Return the [X, Y] coordinate for the center point of the cell that contains the specified text.  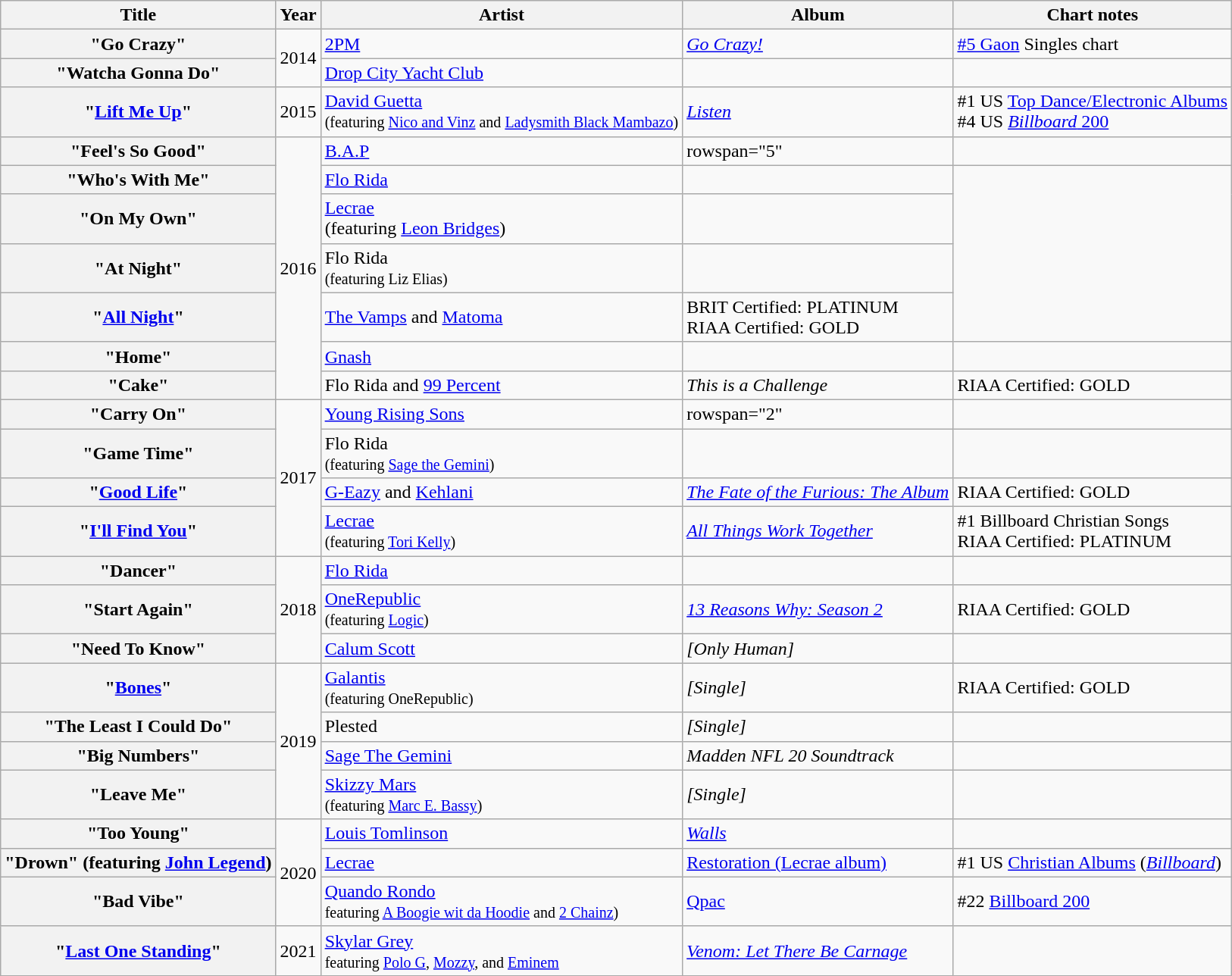
Flo Rida and 99 Percent [502, 385]
Skizzy Mars(featuring Marc E. Bassy) [502, 794]
[Only Human] [818, 649]
"Cake" [138, 385]
Skylar Grey featuring Polo G, Mozzy, and Eminem [502, 950]
"I'll Find You" [138, 532]
2014 [299, 58]
The Fate of the Furious: The Album [818, 493]
Go Crazy! [818, 44]
Flo Rida(featuring Sage the Gemini) [502, 453]
"Home" [138, 356]
#1 US Top Dance/Electronic Albums#4 US Billboard 200 [1093, 112]
"Big Numbers" [138, 755]
"At Night" [138, 268]
2015 [299, 112]
#5 Gaon Singles chart [1093, 44]
Galantis(featuring OneRepublic) [502, 688]
2016 [299, 268]
OneRepublic(featuring Logic) [502, 609]
G-Eazy and Kehlani [502, 493]
#1 US Christian Albums (Billboard) [1093, 862]
#1 Billboard Christian Songs RIAA Certified: PLATINUM [1093, 532]
2018 [299, 609]
"Game Time" [138, 453]
Quando Rondo featuring A Boogie wit da Hoodie and 2 Chainz) [502, 902]
David Guetta(featuring Nico and Vinz and Ladysmith Black Mambazo) [502, 112]
Album [818, 15]
2019 [299, 741]
"On My Own" [138, 218]
"Drown" (featuring John Legend) [138, 862]
13 Reasons Why: Season 2 [818, 609]
Young Rising Sons [502, 414]
#22 Billboard 200 [1093, 902]
rowspan="2" [818, 414]
Calum Scott [502, 649]
"Bones" [138, 688]
Drop City Yacht Club [502, 73]
"Who's With Me" [138, 180]
Restoration (Lecrae album) [818, 862]
"Last One Standing" [138, 950]
Year [299, 15]
Title [138, 15]
Lecrae(featuring Leon Bridges) [502, 218]
Listen [818, 112]
"Good Life" [138, 493]
B.A.P [502, 151]
"Need To Know" [138, 649]
Lecrae(featuring Tori Kelly) [502, 532]
Louis Tomlinson [502, 834]
Sage The Gemini [502, 755]
"Feel's So Good" [138, 151]
Artist [502, 15]
Lecrae [502, 862]
Flo Rida(featuring Liz Elias) [502, 268]
"Dancer" [138, 571]
Venom: Let There Be Carnage [818, 950]
All Things Work Together [818, 532]
"Leave Me" [138, 794]
2021 [299, 950]
BRIT Certified: PLATINUMRIAA Certified: GOLD [818, 317]
Walls [818, 834]
Madden NFL 20 Soundtrack [818, 755]
This is a Challenge [818, 385]
"Carry On" [138, 414]
Qpac [818, 902]
"Start Again" [138, 609]
rowspan="5" [818, 151]
"Bad Vibe" [138, 902]
"Too Young" [138, 834]
Plested [502, 727]
Gnash [502, 356]
"All Night" [138, 317]
2020 [299, 873]
2PM [502, 44]
2017 [299, 477]
The Vamps and Matoma [502, 317]
"Lift Me Up" [138, 112]
"The Least I Could Do" [138, 727]
Chart notes [1093, 15]
"Go Crazy" [138, 44]
"Watcha Gonna Do" [138, 73]
